Determine the (X, Y) coordinate at the center of the cell enclosing the given text.  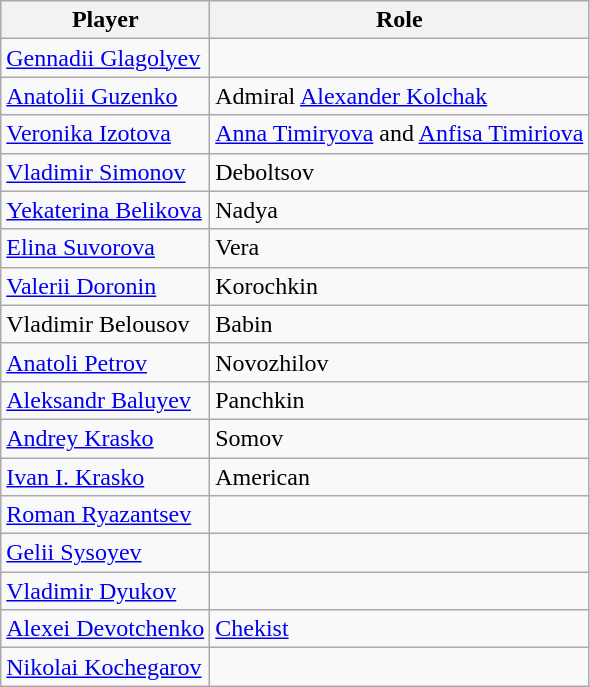
Aleksandr Baluyev (106, 400)
Yekaterina Belikova (106, 210)
Nadya (400, 210)
Player (106, 20)
American (400, 477)
Nikolai Kochegarov (106, 667)
Anatoli Petrov (106, 362)
Veronika Izotova (106, 134)
Anatolii Guzenko (106, 96)
Vera (400, 248)
Gennadii Glagolyev (106, 58)
Ivan I. Krasko (106, 477)
Alexei Devotchenko (106, 629)
Korochkin (400, 286)
Panchkin (400, 400)
Role (400, 20)
Chekist (400, 629)
Anna Timiryova and Anfisa Timiriova (400, 134)
Vladimir Belousov (106, 324)
Babin (400, 324)
Admiral Alexander Kolchak (400, 96)
Andrey Krasko (106, 438)
Novozhilov (400, 362)
Somov (400, 438)
Deboltsov (400, 172)
Gelii Sysoyev (106, 553)
Vladimir Simonov (106, 172)
Vladimir Dyukov (106, 591)
Elina Suvorova (106, 248)
Roman Ryazantsev (106, 515)
Valerii Doronin (106, 286)
